From the cell containing the given text, extract its center point as [X, Y] coordinate. 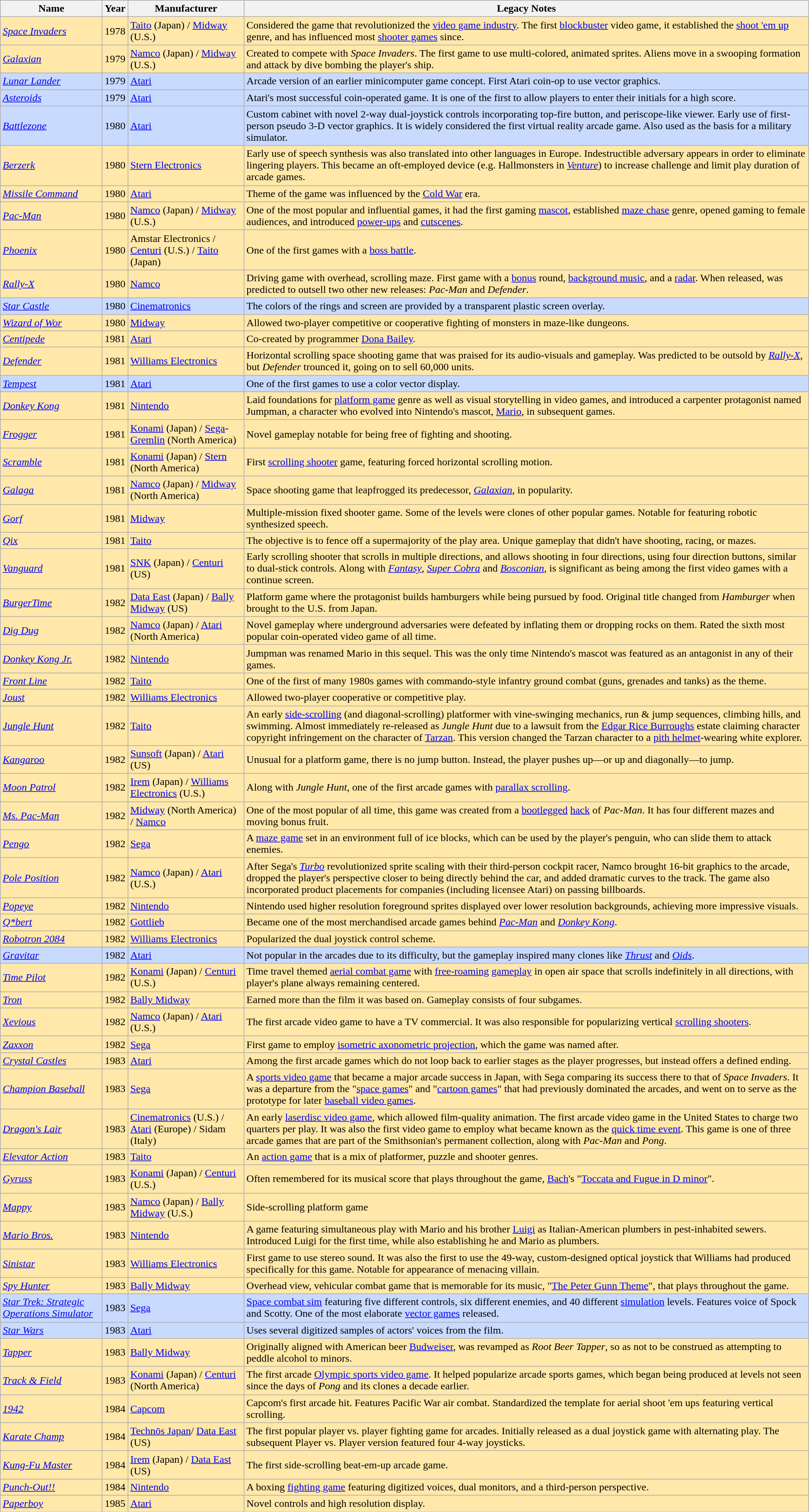
Front Line [51, 681]
Nintendo used higher resolution foreground sprites displayed over lower resolution backgrounds, achieving more impressive visuals. [526, 906]
The first arcade video game to have a TV commercial. It was also responsible for popularizing vertical scrolling shooters. [526, 1022]
1942 [51, 1408]
Along with Jungle Hunt, one of the first arcade games with parallax scrolling. [526, 788]
Konami (Japan) / Centuri (North America) [186, 1381]
Zaxxon [51, 1044]
Irem (Japan) / Williams Electronics (U.S.) [186, 788]
Missile Command [51, 194]
Vanguard [51, 569]
Tapper [51, 1352]
Namco (Japan) / Atari (North America) [186, 631]
Konami (Japan) / Stern (North America) [186, 462]
Uses several digitized samples of actors' voices from the film. [526, 1330]
Namco (Japan) / Midway (North America) [186, 490]
Scramble [51, 462]
Allowed two-player cooperative or competitive play. [526, 697]
Capcom's first arcade hit. Features Pacific War air combat. Standardized the template for aerial shoot 'em ups featuring vertical scrolling. [526, 1408]
Mario Bros. [51, 1236]
Became one of the most merchandised arcade games behind Pac-Man and Donkey Kong. [526, 922]
Punch-Out!! [51, 1487]
Unusual for a platform game, there is no jump button. Instead, the player pushes up—or up and diagonally—to jump. [526, 759]
Often remembered for its musical score that plays throughout the game, Bach's "Toccata and Fugue in D minor". [526, 1179]
One of the first games to use a color vector display. [526, 384]
Donkey Kong Jr. [51, 658]
Manufacturer [186, 9]
Star Castle [51, 306]
Galaxian [51, 59]
Mappy [51, 1207]
Gorf [51, 518]
Xevious [51, 1022]
Gravitar [51, 955]
Time Pilot [51, 977]
Taito (Japan) / Midway (U.S.) [186, 31]
1985 [115, 1503]
Donkey Kong [51, 406]
Multiple-mission fixed shooter game. Some of the levels were clones of other popular games. Notable for featuring robotic synthesized speech. [526, 518]
BurgerTime [51, 602]
Not popular in the arcades due to its difficulty, but the gameplay inspired many clones like Thrust and Oids. [526, 955]
Irem (Japan) / Data East (US) [186, 1464]
Battlezone [51, 126]
Gottlieb [186, 922]
Space shooting game that leapfrogged its predecessor, Galaxian, in popularity. [526, 490]
A boxing fighting game featuring digitized voices, dual monitors, and a third-person perspective. [526, 1487]
Theme of the game was influenced by the Cold War era. [526, 194]
First game to employ isometric axonometric projection, which the game was named after. [526, 1044]
Pole Position [51, 878]
Sunsoft (Japan) / Atari (US) [186, 759]
Name [51, 9]
Lunar Lander [51, 81]
Pac-Man [51, 216]
SNK (Japan) / Centuri (US) [186, 569]
Karate Champ [51, 1437]
Centipede [51, 339]
Phoenix [51, 250]
Legacy Notes [526, 9]
Amstar Electronics / Centuri (U.S.) / Taito (Japan) [186, 250]
Namco (Japan) / Bally Midway (U.S.) [186, 1207]
Pengo [51, 844]
Data East (Japan) / Bally Midway (US) [186, 602]
1978 [115, 31]
Robotron 2084 [51, 939]
Tron [51, 1000]
Side-scrolling platform game [526, 1207]
Space Invaders [51, 31]
The first side-scrolling beat-em-up arcade game. [526, 1464]
Popeye [51, 906]
Cinematronics [186, 306]
Star Wars [51, 1330]
Cinematronics (U.S.) / Atari (Europe) / Sidam (Italy) [186, 1128]
Popularized the dual joystick control scheme. [526, 939]
First scrolling shooter game, featuring forced horizontal scrolling motion. [526, 462]
Track & Field [51, 1381]
Ms. Pac-Man [51, 816]
Stern Electronics [186, 165]
Capcom [186, 1408]
Among the first arcade games which do not loop back to earlier stages as the player progresses, but instead offers a defined ending. [526, 1061]
Defender [51, 361]
Technōs Japan/ Data East (US) [186, 1437]
Tempest [51, 384]
Konami (Japan) / Sega-Gremlin (North America) [186, 434]
Rally-X [51, 283]
Galaga [51, 490]
One of the first games with a boss battle. [526, 250]
Overhead view, vehicular combat game that is memorable for its music, "The Peter Gunn Theme", that plays throughout the game. [526, 1286]
Novel controls and high resolution display. [526, 1503]
Crystal Castles [51, 1061]
Wizard of Wor [51, 323]
Earned more than the film it was based on. Gameplay consists of four subgames. [526, 1000]
Star Trek: Strategic Operations Simulator [51, 1308]
Elevator Action [51, 1157]
Berzerk [51, 165]
Sinistar [51, 1263]
The objective is to fence off a supermajority of the play area. Unique gameplay that didn't have shooting, racing, or mazes. [526, 540]
Paperboy [51, 1503]
One of the most popular of all time, this game was created from a bootlegged hack of Pac-Man. It has four different mazes and moving bonus fruit. [526, 816]
Kung-Fu Master [51, 1464]
Asteroids [51, 98]
Arcade version of an earlier minicomputer game concept. First Atari coin-op to use vector graphics. [526, 81]
Dragon's Lair [51, 1128]
A maze game set in an environment full of ice blocks, which can be used by the player's penguin, who can slide them to attack enemies. [526, 844]
Atari's most successful coin-operated game. It is one of the first to allow players to enter their initials for a high score. [526, 98]
Frogger [51, 434]
Champion Baseball [51, 1089]
Moon Patrol [51, 788]
Dig Dug [51, 631]
The colors of the rings and screen are provided by a transparent plastic screen overlay. [526, 306]
Jumpman was renamed Mario in this sequel. This was the only time Nintendo's mascot was featured as an antagonist in any of their games. [526, 658]
One of the first of many 1980s games with commando-style infantry ground combat (guns, grenades and tanks) as the theme. [526, 681]
Midway (North America) / Namco [186, 816]
Gyruss [51, 1179]
Q*bert [51, 922]
Allowed two-player competitive or cooperative fighting of monsters in maze-like dungeons. [526, 323]
Namco [186, 283]
Co-created by programmer Dona Bailey. [526, 339]
Spy Hunter [51, 1286]
Novel gameplay notable for being free of fighting and shooting. [526, 434]
An action game that is a mix of platformer, puzzle and shooter genres. [526, 1157]
Jungle Hunt [51, 726]
Joust [51, 697]
Qix [51, 540]
Kangaroo [51, 759]
Year [115, 9]
